Detect which cell encompasses the target text, then output its [x, y] center coordinate. 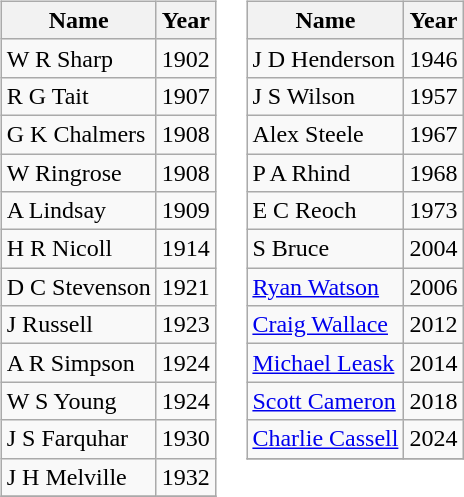
Ryan Watson [326, 287]
1930 [186, 439]
1957 [434, 96]
1967 [434, 134]
Craig Wallace [326, 325]
2004 [434, 249]
2018 [434, 401]
S Bruce [326, 249]
2024 [434, 439]
J H Melville [78, 477]
1968 [434, 173]
Michael Leask [326, 363]
J S Wilson [326, 96]
J D Henderson [326, 58]
2006 [434, 287]
A Lindsay [78, 211]
1909 [186, 211]
H R Nicoll [78, 249]
W Ringrose [78, 173]
1932 [186, 477]
1973 [434, 211]
1907 [186, 96]
Charlie Cassell [326, 439]
J Russell [78, 325]
2012 [434, 325]
1946 [434, 58]
1921 [186, 287]
1914 [186, 249]
1923 [186, 325]
R G Tait [78, 96]
Alex Steele [326, 134]
E C Reoch [326, 211]
Scott Cameron [326, 401]
A R Simpson [78, 363]
W S Young [78, 401]
1902 [186, 58]
D C Stevenson [78, 287]
G K Chalmers [78, 134]
J S Farquhar [78, 439]
2014 [434, 363]
W R Sharp [78, 58]
P A Rhind [326, 173]
